Provide the (X, Y) coordinate of the cell's center where the given text is located.  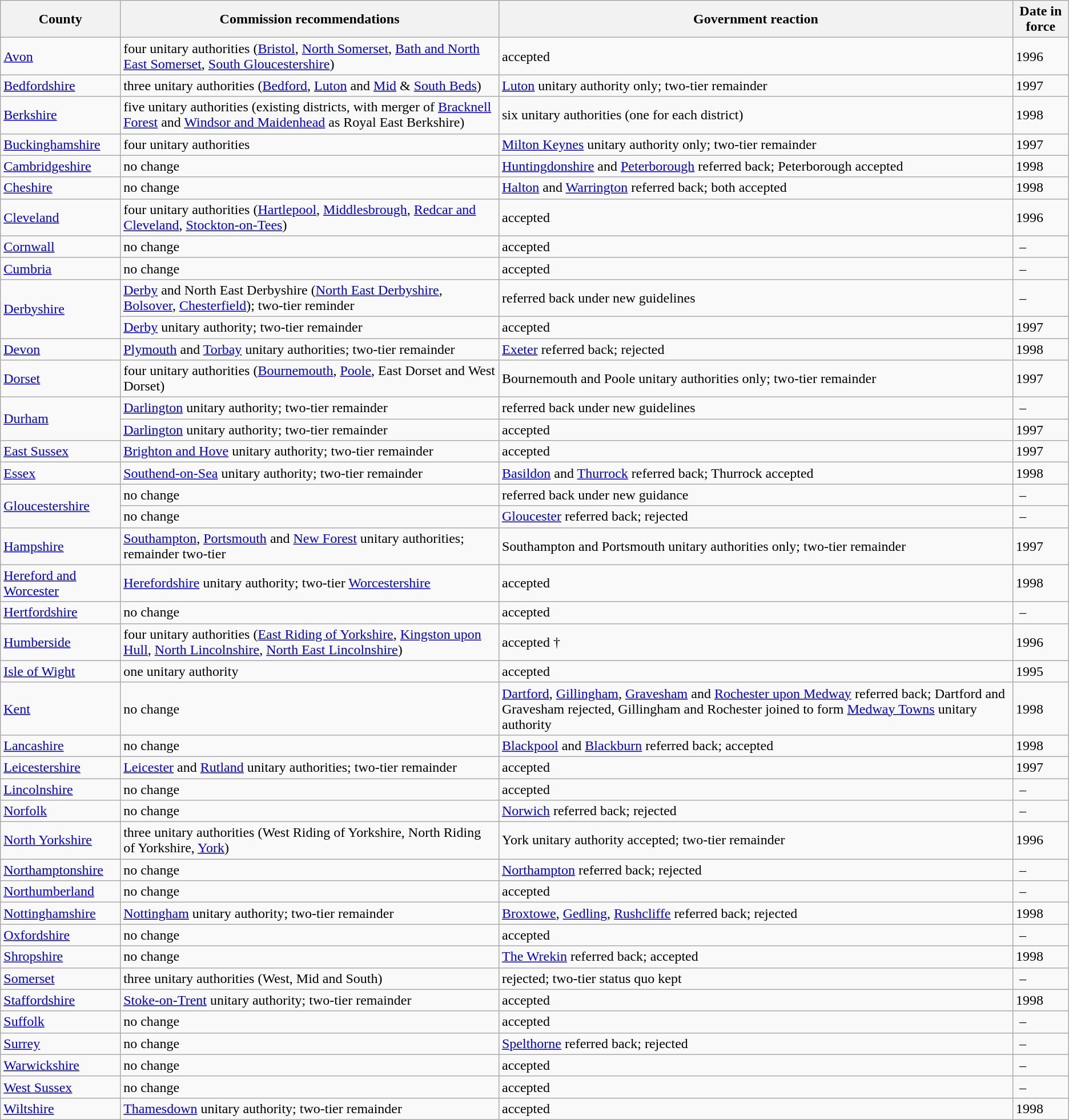
six unitary authorities (one for each district) (755, 115)
Northumberland (61, 892)
The Wrekin referred back; accepted (755, 957)
Essex (61, 473)
three unitary authorities (Bedford, Luton and Mid & South Beds) (310, 86)
North Yorkshire (61, 840)
Dorset (61, 379)
Derby and North East Derbyshire (North East Derbyshire, Bolsover, Chesterfield); two-tier reminder (310, 298)
four unitary authorities (Hartlepool, Middlesbrough, Redcar and Cleveland, Stockton-on-Tees) (310, 217)
four unitary authorities (310, 144)
three unitary authorities (West, Mid and South) (310, 978)
Plymouth and Torbay unitary authorities; two-tier remainder (310, 349)
referred back under new guidance (755, 495)
Suffolk (61, 1022)
Gloucester referred back; rejected (755, 517)
Avon (61, 56)
County (61, 19)
Brighton and Hove unitary authority; two-tier remainder (310, 452)
Basildon and Thurrock referred back; Thurrock accepted (755, 473)
Cambridgeshire (61, 166)
five unitary authorities (existing districts, with merger of Bracknell Forest and Windsor and Maidenhead as Royal East Berkshire) (310, 115)
Northamptonshire (61, 870)
Southampton and Portsmouth unitary authorities only; two-tier remainder (755, 546)
Leicestershire (61, 767)
Norfolk (61, 811)
accepted † (755, 642)
Cornwall (61, 247)
Bedfordshire (61, 86)
Wiltshire (61, 1109)
Lincolnshire (61, 789)
Derbyshire (61, 308)
Isle of Wight (61, 671)
Durham (61, 419)
Government reaction (755, 19)
Kent (61, 708)
Broxtowe, Gedling, Rushcliffe referred back; rejected (755, 913)
Herefordshire unitary authority; two-tier Worcestershire (310, 583)
Staffordshire (61, 1000)
Humberside (61, 642)
Bournemouth and Poole unitary authorities only; two-tier remainder (755, 379)
Buckinghamshire (61, 144)
Northampton referred back; rejected (755, 870)
four unitary authorities (Bournemouth, Poole, East Dorset and West Dorset) (310, 379)
Cleveland (61, 217)
West Sussex (61, 1087)
Leicester and Rutland unitary authorities; two-tier remainder (310, 767)
four unitary authorities (East Riding of Yorkshire, Kingston upon Hull, North Lincolnshire, North East Lincolnshire) (310, 642)
Spelthorne referred back; rejected (755, 1044)
Nottingham unitary authority; two-tier remainder (310, 913)
Hampshire (61, 546)
Blackpool and Blackburn referred back; accepted (755, 746)
Berkshire (61, 115)
rejected; two-tier status quo kept (755, 978)
Somerset (61, 978)
Shropshire (61, 957)
Cheshire (61, 188)
Hertfordshire (61, 613)
Southampton, Portsmouth and New Forest unitary authorities; remainder two-tier (310, 546)
Exeter referred back; rejected (755, 349)
Huntingdonshire and Peterborough referred back; Peterborough accepted (755, 166)
Thamesdown unitary authority; two-tier remainder (310, 1109)
Cumbria (61, 268)
Gloucestershire (61, 506)
Luton unitary authority only; two-tier remainder (755, 86)
1995 (1040, 671)
Warwickshire (61, 1065)
Devon (61, 349)
one unitary authority (310, 671)
Hereford and Worcester (61, 583)
Derby unitary authority; two-tier remainder (310, 327)
Norwich referred back; rejected (755, 811)
Date in force (1040, 19)
Commission recommendations (310, 19)
Stoke-on-Trent unitary authority; two-tier remainder (310, 1000)
East Sussex (61, 452)
three unitary authorities (West Riding of Yorkshire, North Riding of Yorkshire, York) (310, 840)
Southend-on-Sea unitary authority; two-tier remainder (310, 473)
York unitary authority accepted; two-tier remainder (755, 840)
Lancashire (61, 746)
four unitary authorities (Bristol, North Somerset, Bath and North East Somerset, South Gloucestershire) (310, 56)
Halton and Warrington referred back; both accepted (755, 188)
Nottinghamshire (61, 913)
Surrey (61, 1044)
Milton Keynes unitary authority only; two-tier remainder (755, 144)
Oxfordshire (61, 935)
